Output the [x, y] coordinate of the center of the cell containing the given text.  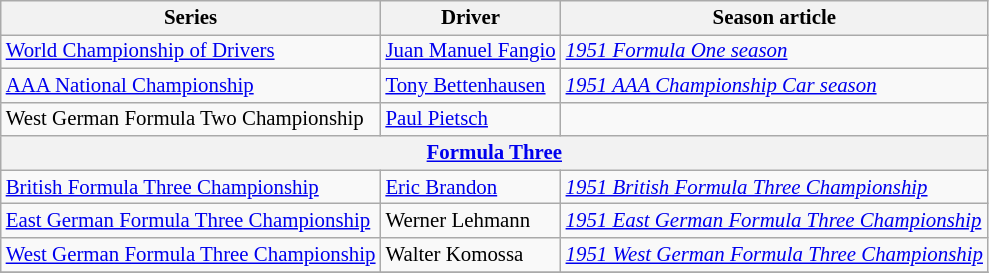
East German Formula Three Championship [191, 221]
Tony Bettenhausen [470, 85]
1951 AAA Championship Car season [774, 85]
Eric Brandon [470, 187]
Series [191, 18]
Season article [774, 18]
World Championship of Drivers [191, 51]
Paul Pietsch [470, 119]
Werner Lehmann [470, 221]
1951 Formula One season [774, 51]
British Formula Three Championship [191, 187]
West German Formula Three Championship [191, 255]
1951 West German Formula Three Championship [774, 255]
Driver [470, 18]
1951 British Formula Three Championship [774, 187]
1951 East German Formula Three Championship [774, 221]
Walter Komossa [470, 255]
AAA National Championship [191, 85]
West German Formula Two Championship [191, 119]
Juan Manuel Fangio [470, 51]
Formula Three [494, 153]
